For the text-containing cell, return its midpoint in (x, y) coordinate format. 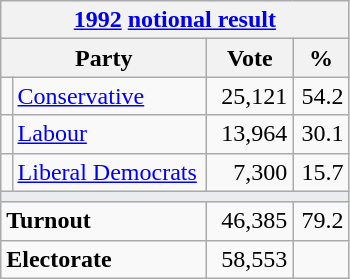
54.2 (321, 96)
% (321, 58)
Electorate (104, 259)
30.1 (321, 134)
Labour (110, 134)
13,964 (250, 134)
58,553 (250, 259)
46,385 (250, 221)
Liberal Democrats (110, 172)
15.7 (321, 172)
Conservative (110, 96)
Vote (250, 58)
1992 notional result (175, 20)
Party (104, 58)
25,121 (250, 96)
79.2 (321, 221)
7,300 (250, 172)
Turnout (104, 221)
